From the cell containing the given text, extract its center point as [x, y] coordinate. 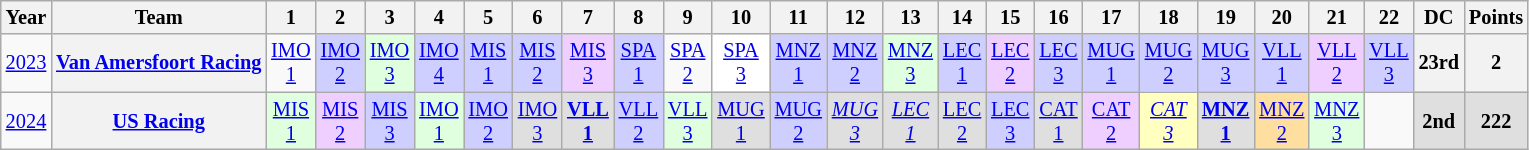
SPA3 [740, 63]
14 [962, 17]
21 [1336, 17]
CAT3 [1168, 121]
Year [26, 17]
11 [798, 17]
Team [158, 17]
1 [290, 17]
SPA1 [638, 63]
CAT1 [1058, 121]
SPA2 [688, 63]
DC [1439, 17]
22 [1388, 17]
Van Amersfoort Racing [158, 63]
17 [1112, 17]
10 [740, 17]
US Racing [158, 121]
IMO4 [438, 63]
16 [1058, 17]
222 [1496, 121]
2nd [1439, 121]
8 [638, 17]
4 [438, 17]
15 [1010, 17]
13 [910, 17]
23rd [1439, 63]
18 [1168, 17]
5 [488, 17]
2023 [26, 63]
9 [688, 17]
12 [855, 17]
3 [390, 17]
20 [1282, 17]
7 [588, 17]
2024 [26, 121]
19 [1226, 17]
6 [538, 17]
Points [1496, 17]
CAT2 [1112, 121]
